Return (X, Y) of the center of cell containing provided text 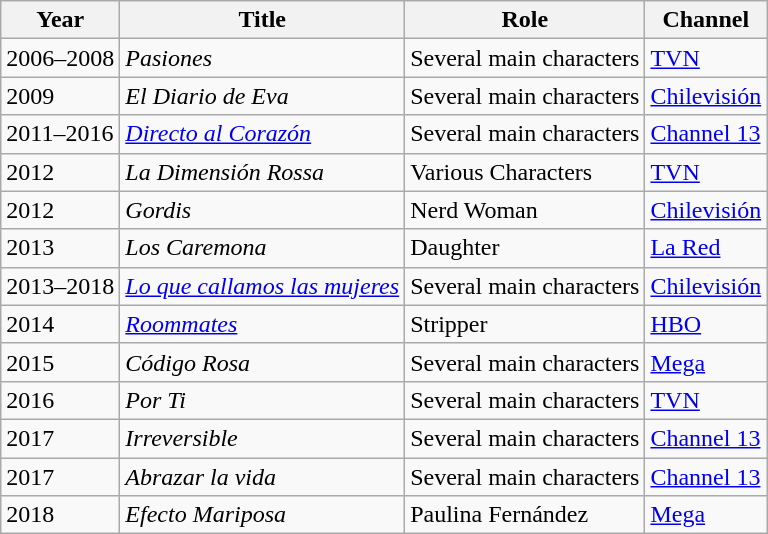
La Dimensión Rossa (262, 172)
2006–2008 (60, 58)
La Red (706, 248)
Stripper (525, 324)
Nerd Woman (525, 210)
Los Caremona (262, 248)
2014 (60, 324)
Various Characters (525, 172)
Abrazar la vida (262, 477)
El Diario de Eva (262, 96)
Paulina Fernández (525, 515)
Lo que callamos las mujeres (262, 286)
2009 (60, 96)
HBO (706, 324)
Role (525, 20)
Gordis (262, 210)
2013 (60, 248)
Pasiones (262, 58)
2016 (60, 400)
Directo al Corazón (262, 134)
2015 (60, 362)
Efecto Mariposa (262, 515)
Roommates (262, 324)
2013–2018 (60, 286)
Código Rosa (262, 362)
Channel (706, 20)
Irreversible (262, 438)
Por Ti (262, 400)
Daughter (525, 248)
2011–2016 (60, 134)
Year (60, 20)
2018 (60, 515)
Title (262, 20)
